Capture the cell that displays the provided text and extract its [x, y] central coordinate. 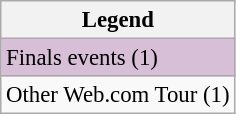
Legend [118, 20]
Other Web.com Tour (1) [118, 95]
Finals events (1) [118, 58]
